Provide the [X, Y] coordinate of the cell's center where the given text is located.  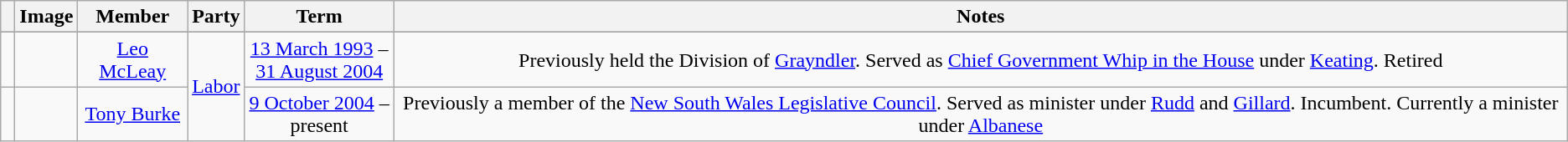
Party [216, 17]
Image [47, 17]
9 October 2004 –present [319, 114]
Tony Burke [132, 114]
Labor [216, 87]
Term [319, 17]
13 March 1993 –31 August 2004 [319, 60]
Previously held the Division of Grayndler. Served as Chief Government Whip in the House under Keating. Retired [980, 60]
Leo McLeay [132, 60]
Notes [980, 17]
Member [132, 17]
